Capture the cell that displays the provided text and extract its (x, y) central coordinate. 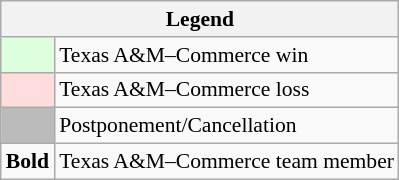
Texas A&M–Commerce team member (226, 162)
Texas A&M–Commerce loss (226, 90)
Legend (200, 19)
Texas A&M–Commerce win (226, 55)
Bold (28, 162)
Postponement/Cancellation (226, 126)
